From the cell containing the given text, extract its center point as (x, y) coordinate. 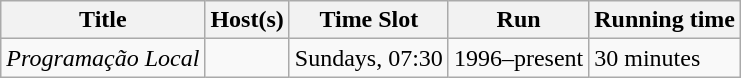
30 minutes (665, 58)
Title (103, 20)
Time Slot (368, 20)
Run (518, 20)
Host(s) (247, 20)
Running time (665, 20)
Programação Local (103, 58)
1996–present (518, 58)
Sundays, 07:30 (368, 58)
